Extract the [X, Y] coordinate from the center of the cell holding the provided text.  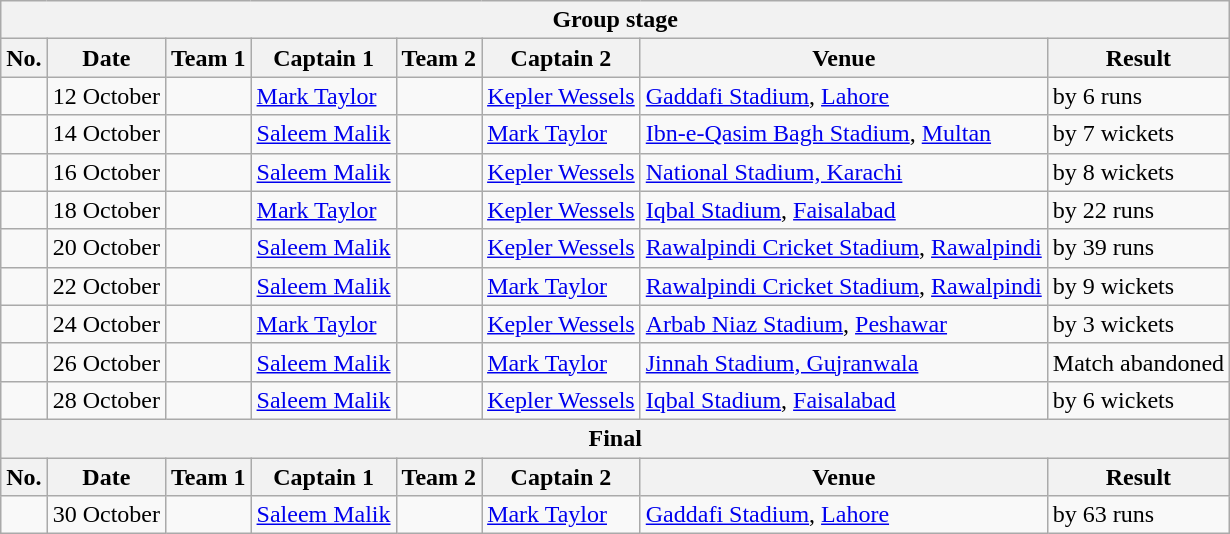
by 8 wickets [1138, 172]
by 3 wickets [1138, 324]
by 7 wickets [1138, 134]
26 October [106, 362]
14 October [106, 134]
Final [616, 438]
by 63 runs [1138, 515]
30 October [106, 515]
by 39 runs [1138, 248]
24 October [106, 324]
Match abandoned [1138, 362]
12 October [106, 96]
Jinnah Stadium, Gujranwala [844, 362]
Group stage [616, 20]
28 October [106, 400]
20 October [106, 248]
22 October [106, 286]
by 22 runs [1138, 210]
by 6 runs [1138, 96]
18 October [106, 210]
Ibn-e-Qasim Bagh Stadium, Multan [844, 134]
Arbab Niaz Stadium, Peshawar [844, 324]
by 9 wickets [1138, 286]
by 6 wickets [1138, 400]
16 October [106, 172]
National Stadium, Karachi [844, 172]
